Locate the cell with the specified text and output its (x, y) center coordinate. 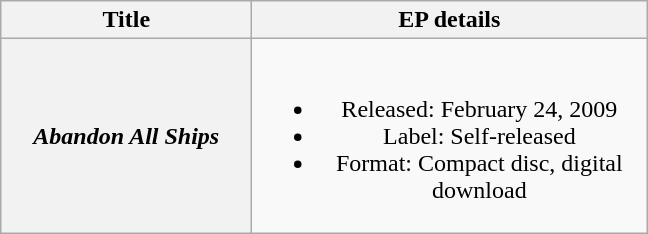
EP details (450, 20)
Released: February 24, 2009Label: Self-releasedFormat: Compact disc, digital download (450, 136)
Abandon All Ships (126, 136)
Title (126, 20)
